Find where the given text appears and provide that cell's center as [x, y] coordinate. 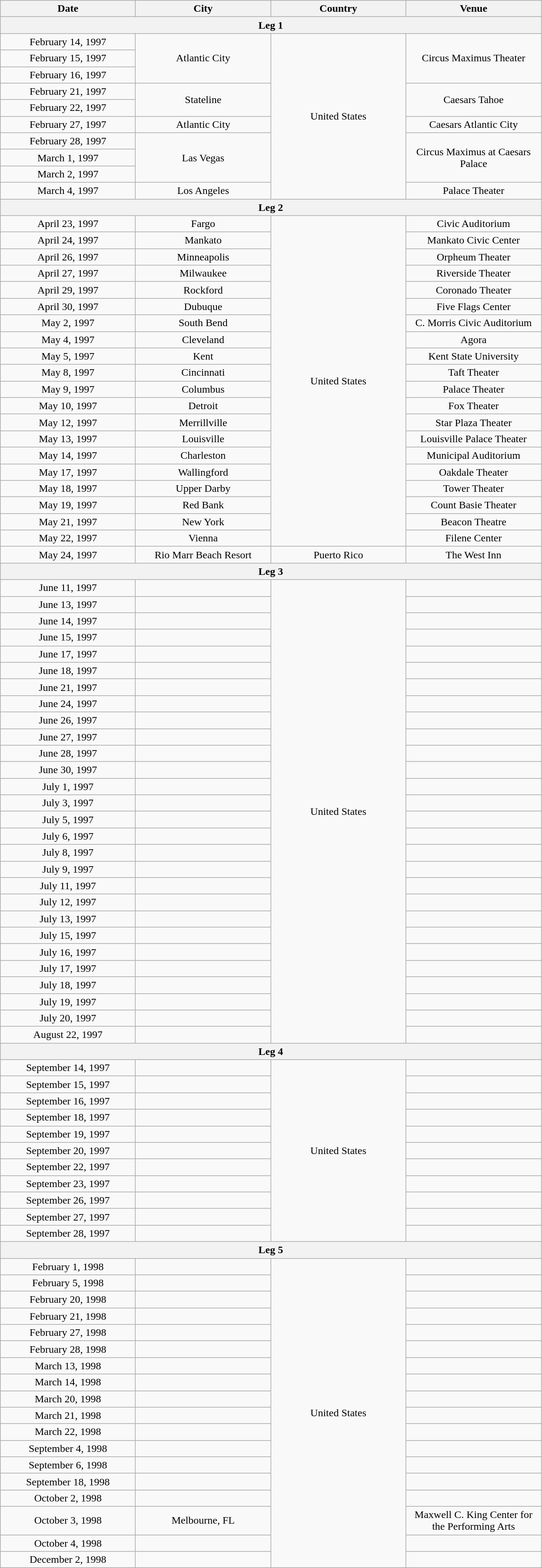
October 2, 1998 [68, 1498]
September 18, 1997 [68, 1118]
July 8, 1997 [68, 853]
June 21, 1997 [68, 687]
February 27, 1997 [68, 124]
February 27, 1998 [68, 1333]
July 18, 1997 [68, 985]
June 18, 1997 [68, 671]
City [203, 9]
April 29, 1997 [68, 290]
February 28, 1998 [68, 1349]
May 21, 1997 [68, 522]
Cleveland [203, 340]
Mankato [203, 240]
Detroit [203, 406]
September 27, 1997 [68, 1217]
June 17, 1997 [68, 654]
July 11, 1997 [68, 886]
May 10, 1997 [68, 406]
Riverside Theater [474, 274]
Wallingford [203, 472]
September 14, 1997 [68, 1068]
July 16, 1997 [68, 952]
April 23, 1997 [68, 224]
September 16, 1997 [68, 1101]
Louisville [203, 439]
Dubuque [203, 307]
July 12, 1997 [68, 902]
Coronado Theater [474, 290]
February 16, 1997 [68, 75]
September 20, 1997 [68, 1151]
February 22, 1997 [68, 108]
May 13, 1997 [68, 439]
May 18, 1997 [68, 489]
April 27, 1997 [68, 274]
June 28, 1997 [68, 754]
Merrillville [203, 422]
Count Basie Theater [474, 505]
Date [68, 9]
Circus Maximus Theater [474, 58]
Las Vegas [203, 157]
February 5, 1998 [68, 1283]
Maxwell C. King Center for the Performing Arts [474, 1520]
Louisville Palace Theater [474, 439]
Leg 4 [271, 1051]
May 9, 1997 [68, 389]
Orpheum Theater [474, 257]
July 1, 1997 [68, 787]
February 14, 1997 [68, 42]
March 4, 1997 [68, 190]
October 4, 1998 [68, 1543]
Leg 2 [271, 207]
Venue [474, 9]
Agora [474, 340]
June 27, 1997 [68, 737]
C. Morris Civic Auditorium [474, 323]
Civic Auditorium [474, 224]
Leg 3 [271, 571]
March 21, 1998 [68, 1415]
September 6, 1998 [68, 1465]
June 30, 1997 [68, 770]
Kent [203, 356]
September 28, 1997 [68, 1233]
Country [338, 9]
Caesars Atlantic City [474, 124]
October 3, 1998 [68, 1520]
June 14, 1997 [68, 621]
Circus Maximus at Caesars Palace [474, 157]
May 17, 1997 [68, 472]
February 20, 1998 [68, 1300]
Rio Marr Beach Resort [203, 555]
Oakdale Theater [474, 472]
September 22, 1997 [68, 1167]
May 24, 1997 [68, 555]
Mankato Civic Center [474, 240]
June 15, 1997 [68, 637]
Leg 1 [271, 25]
Fargo [203, 224]
April 24, 1997 [68, 240]
May 8, 1997 [68, 373]
July 17, 1997 [68, 968]
April 30, 1997 [68, 307]
Caesars Tahoe [474, 100]
February 1, 1998 [68, 1267]
July 15, 1997 [68, 935]
Stateline [203, 100]
Puerto Rico [338, 555]
July 19, 1997 [68, 1001]
May 4, 1997 [68, 340]
July 6, 1997 [68, 836]
May 12, 1997 [68, 422]
Beacon Theatre [474, 522]
Minneapolis [203, 257]
June 11, 1997 [68, 588]
Charleston [203, 455]
April 26, 1997 [68, 257]
Los Angeles [203, 190]
February 21, 1998 [68, 1316]
Columbus [203, 389]
September 19, 1997 [68, 1134]
New York [203, 522]
September 23, 1997 [68, 1184]
March 2, 1997 [68, 174]
February 15, 1997 [68, 58]
South Bend [203, 323]
May 14, 1997 [68, 455]
Municipal Auditorium [474, 455]
July 3, 1997 [68, 803]
Milwaukee [203, 274]
Cincinnati [203, 373]
Kent State University [474, 356]
March 13, 1998 [68, 1366]
June 26, 1997 [68, 720]
Vienna [203, 538]
March 1, 1997 [68, 157]
Tower Theater [474, 489]
September 4, 1998 [68, 1448]
July 9, 1997 [68, 869]
March 22, 1998 [68, 1432]
May 19, 1997 [68, 505]
Red Bank [203, 505]
Upper Darby [203, 489]
February 28, 1997 [68, 141]
July 13, 1997 [68, 919]
Taft Theater [474, 373]
Melbourne, FL [203, 1520]
Filene Center [474, 538]
March 14, 1998 [68, 1382]
June 13, 1997 [68, 604]
Star Plaza Theater [474, 422]
February 21, 1997 [68, 91]
May 2, 1997 [68, 323]
September 15, 1997 [68, 1084]
July 5, 1997 [68, 820]
March 20, 1998 [68, 1399]
May 22, 1997 [68, 538]
Five Flags Center [474, 307]
Rockford [203, 290]
Fox Theater [474, 406]
Leg 5 [271, 1250]
December 2, 1998 [68, 1560]
The West Inn [474, 555]
August 22, 1997 [68, 1035]
September 18, 1998 [68, 1481]
May 5, 1997 [68, 356]
September 26, 1997 [68, 1200]
July 20, 1997 [68, 1018]
June 24, 1997 [68, 704]
